Extract the [X, Y] coordinate from the center of the cell holding the provided text.  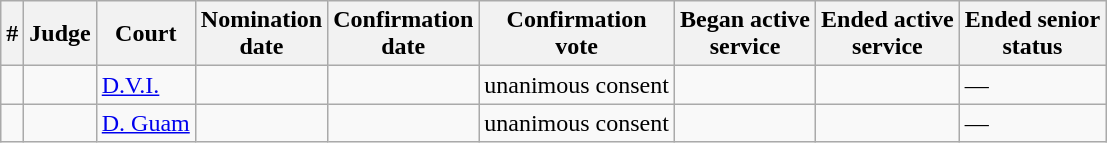
Ended activeservice [888, 34]
Judge [60, 34]
Ended seniorstatus [1032, 34]
Court [146, 34]
Nominationdate [261, 34]
D. Guam [146, 123]
# [12, 34]
Confirmationdate [404, 34]
Confirmationvote [577, 34]
Began activeservice [744, 34]
D.V.I. [146, 85]
